Locate the cell with the specified text and output its [X, Y] center coordinate. 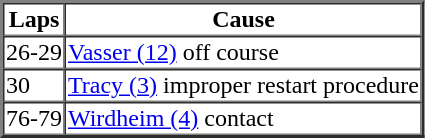
Tracy (3) improper restart procedure [244, 86]
30 [34, 86]
Cause [244, 20]
26-29 [34, 52]
Laps [34, 20]
Vasser (12) off course [244, 52]
Wirdheim (4) contact [244, 118]
76-79 [34, 118]
